Find where the given text appears and provide that cell's center as [x, y] coordinate. 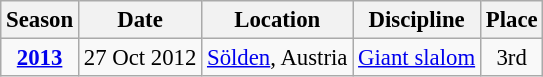
Place [511, 20]
Giant slalom [417, 58]
Location [278, 20]
3rd [511, 58]
2013 [40, 58]
Sölden, Austria [278, 58]
Date [140, 20]
27 Oct 2012 [140, 58]
Discipline [417, 20]
Season [40, 20]
